Search for the cell housing the specified text and yield its (X, Y) center coordinate. 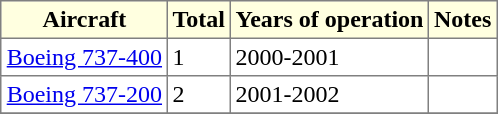
2 (198, 95)
Notes (463, 20)
Total (198, 20)
Years of operation (329, 20)
1 (198, 57)
Aircraft (84, 20)
2000-2001 (329, 57)
Boeing 737-200 (84, 95)
Boeing 737-400 (84, 57)
2001-2002 (329, 95)
